Pinpoint the cell where the given text exists, returning its (x, y) midpoint coordinate. 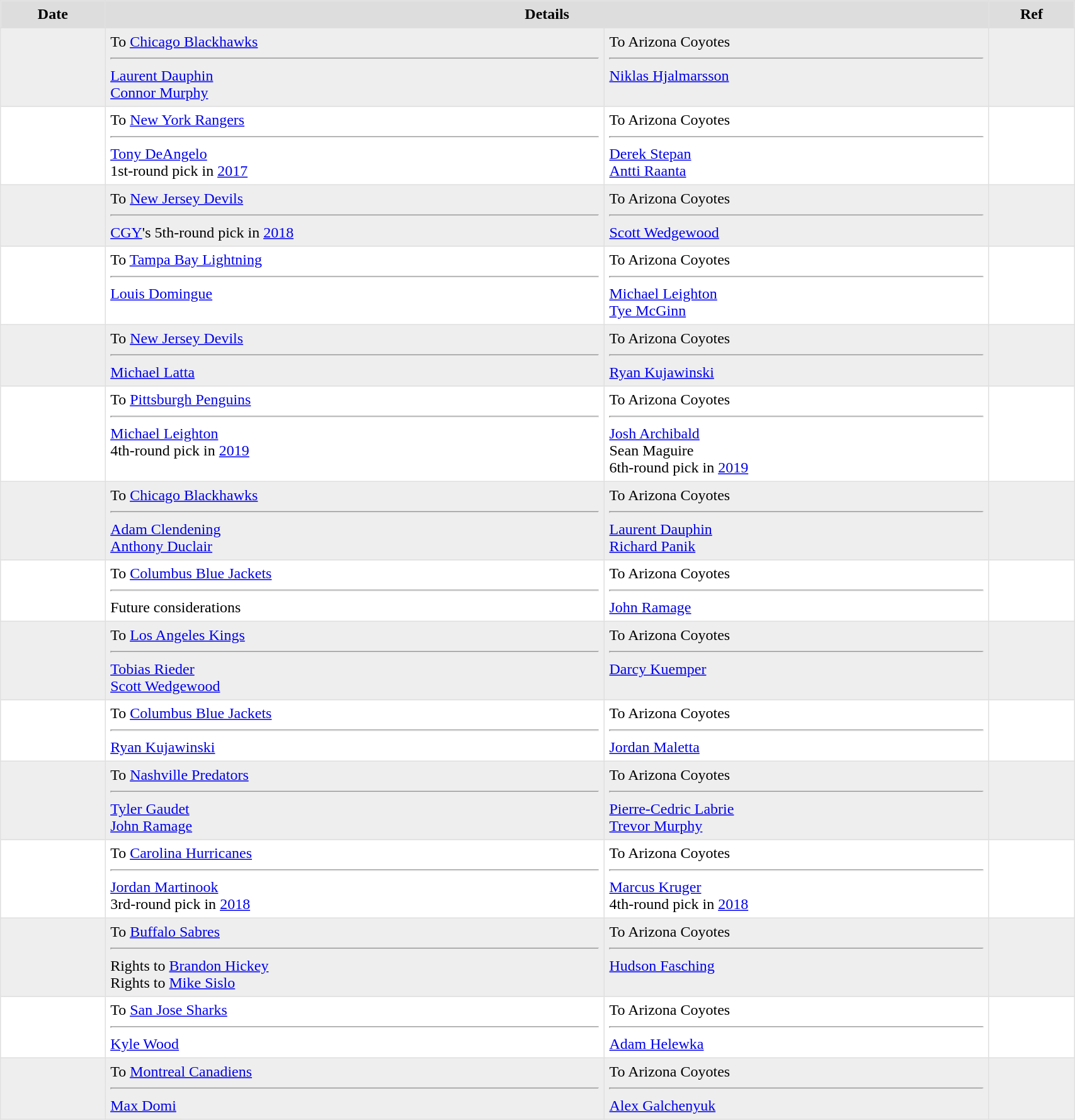
Date (53, 14)
To Arizona CoyotesDarcy Kuemper (796, 660)
Details (547, 14)
To Carolina HurricanesJordan Martinook3rd-round pick in 2018 (355, 879)
To Chicago BlackhawksLaurent DauphinConnor Murphy (355, 67)
Ref (1032, 14)
To New York RangersTony DeAngelo1st-round pick in 2017 (355, 146)
To Tampa Bay LightningLouis Domingue (355, 285)
To Arizona CoyotesDerek StepanAntti Raanta (796, 146)
To Arizona CoyotesJohn Ramage (796, 591)
To Arizona CoyotesRyan Kujawinski (796, 355)
To Buffalo SabresRights to Brandon HickeyRights to Mike Sislo (355, 957)
To Los Angeles KingsTobias RiederScott Wedgewood (355, 660)
To Arizona CoyotesLaurent DauphinRichard Panik (796, 520)
To Arizona CoyotesPierre-Cedric LabrieTrevor Murphy (796, 800)
To Arizona CoyotesJosh ArchibaldSean Maguire6th-round pick in 2019 (796, 434)
To New Jersey DevilsMichael Latta (355, 355)
To Arizona CoyotesHudson Fasching (796, 957)
To Chicago BlackhawksAdam ClendeningAnthony Duclair (355, 520)
To Arizona CoyotesJordan Maletta (796, 731)
To Arizona CoyotesNiklas Hjalmarsson (796, 67)
To Arizona CoyotesMichael LeightonTye McGinn (796, 285)
To Arizona CoyotesMarcus Kruger4th-round pick in 2018 (796, 879)
To Arizona CoyotesScott Wedgewood (796, 215)
To Nashville PredatorsTyler GaudetJohn Ramage (355, 800)
To Columbus Blue JacketsFuture considerations (355, 591)
To Arizona CoyotesAdam Helewka (796, 1027)
To New Jersey DevilsCGY's 5th-round pick in 2018 (355, 215)
To Pittsburgh PenguinsMichael Leighton4th-round pick in 2019 (355, 434)
To Montreal CanadiensMax Domi (355, 1089)
To Columbus Blue JacketsRyan Kujawinski (355, 731)
To San Jose SharksKyle Wood (355, 1027)
To Arizona CoyotesAlex Galchenyuk (796, 1089)
